Search for the cell housing the specified text and yield its [x, y] center coordinate. 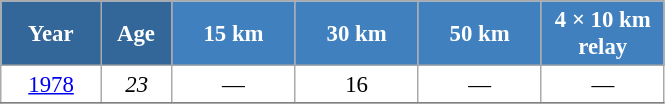
16 [356, 85]
1978 [52, 85]
Year [52, 34]
Age [136, 34]
23 [136, 85]
4 × 10 km relay [602, 34]
15 km [234, 34]
50 km [480, 34]
30 km [356, 34]
